Find where the given text appears and provide that cell's center as (x, y) coordinate. 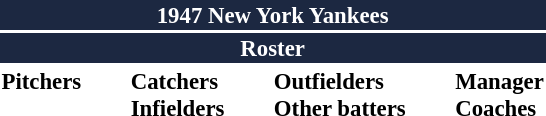
1947 New York Yankees (272, 15)
Roster (272, 48)
